For the text-containing cell, return its midpoint in [X, Y] coordinate format. 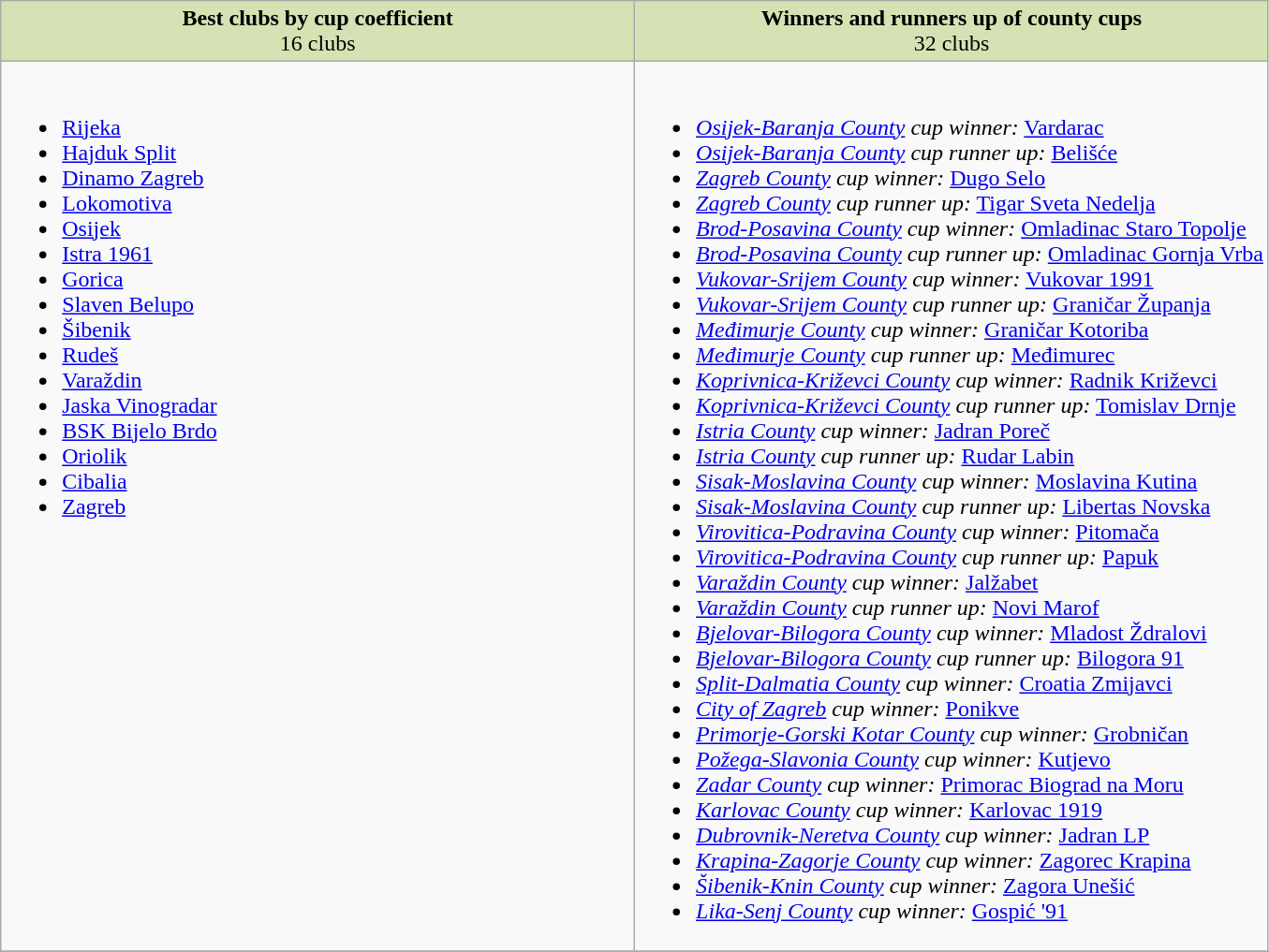
Best clubs by cup coefficient16 clubs [318, 32]
RijekaHajduk SplitDinamo ZagrebLokomotivaOsijekIstra 1961GoricaSlaven BelupoŠibenikRudešVaraždinJaska VinogradarBSK Bijelo BrdoOriolikCibaliaZagreb [318, 506]
Winners and runners up of county cups32 clubs [952, 32]
